Pinpoint the cell where the given text exists, returning its (x, y) midpoint coordinate. 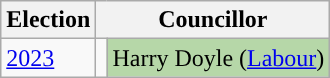
Councillor (213, 20)
Election (48, 20)
2023 (48, 58)
Harry Doyle (Labour) (218, 58)
